Extract the (x, y) coordinate from the center of the cell holding the provided text.  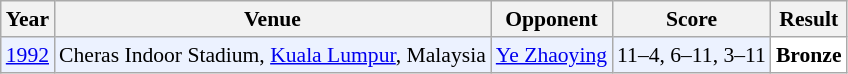
Bronze (809, 55)
Score (692, 19)
11–4, 6–11, 3–11 (692, 55)
Result (809, 19)
Ye Zhaoying (552, 55)
1992 (28, 55)
Cheras Indoor Stadium, Kuala Lumpur, Malaysia (272, 55)
Venue (272, 19)
Year (28, 19)
Opponent (552, 19)
